Search for the cell housing the specified text and yield its (X, Y) center coordinate. 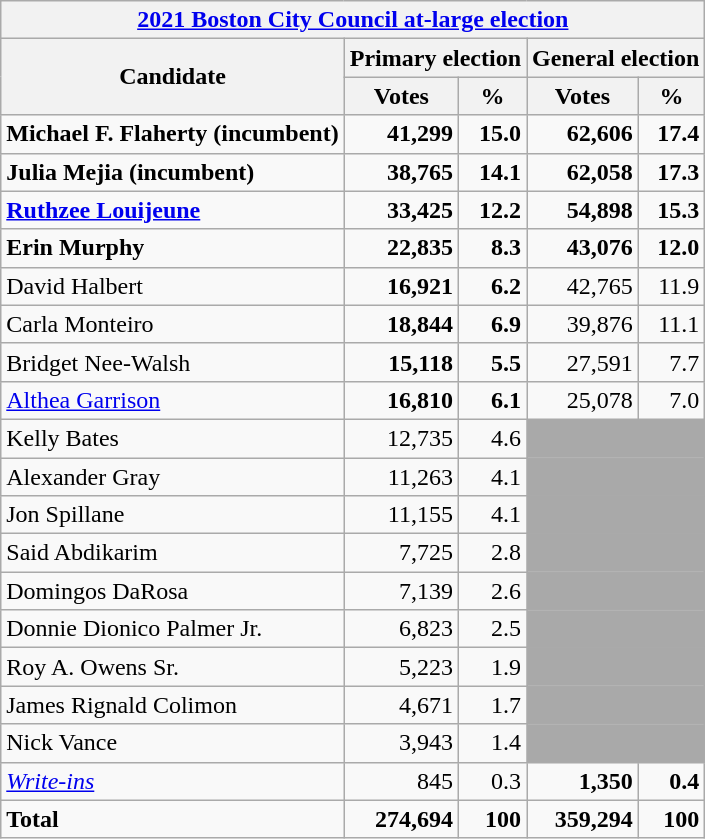
2.6 (492, 591)
Bridget Nee-Walsh (172, 362)
11,155 (401, 515)
62,606 (583, 134)
62,058 (583, 172)
Erin Murphy (172, 248)
Michael F. Flaherty (incumbent) (172, 134)
27,591 (583, 362)
12.0 (672, 248)
18,844 (401, 324)
David Halbert (172, 286)
Nick Vance (172, 743)
16,810 (401, 400)
1,350 (583, 781)
43,076 (583, 248)
Said Abdikarim (172, 553)
25,078 (583, 400)
33,425 (401, 210)
Roy A. Owens Sr. (172, 667)
39,876 (583, 324)
6.2 (492, 286)
Alexander Gray (172, 477)
54,898 (583, 210)
4.6 (492, 438)
8.3 (492, 248)
James Rignald Colimon (172, 705)
Write-ins (172, 781)
41,299 (401, 134)
General election (616, 58)
7.0 (672, 400)
Donnie Dionico Palmer Jr. (172, 629)
0.4 (672, 781)
1.9 (492, 667)
Althea Garrison (172, 400)
11.9 (672, 286)
2021 Boston City Council at-large election (353, 20)
5.5 (492, 362)
7,725 (401, 553)
Domingos DaRosa (172, 591)
Ruthzee Louijeune (172, 210)
1.4 (492, 743)
1.7 (492, 705)
42,765 (583, 286)
5,223 (401, 667)
Carla Monteiro (172, 324)
14.1 (492, 172)
15,118 (401, 362)
0.3 (492, 781)
16,921 (401, 286)
17.3 (672, 172)
Primary election (435, 58)
7,139 (401, 591)
15.3 (672, 210)
12,735 (401, 438)
11.1 (672, 324)
845 (401, 781)
4,671 (401, 705)
274,694 (401, 819)
6,823 (401, 629)
2.5 (492, 629)
Julia Mejia (incumbent) (172, 172)
7.7 (672, 362)
6.1 (492, 400)
12.2 (492, 210)
2.8 (492, 553)
11,263 (401, 477)
Total (172, 819)
17.4 (672, 134)
15.0 (492, 134)
Jon Spillane (172, 515)
38,765 (401, 172)
Candidate (172, 77)
359,294 (583, 819)
3,943 (401, 743)
Kelly Bates (172, 438)
22,835 (401, 248)
6.9 (492, 324)
